Determine the (X, Y) coordinate at the center of the cell enclosing the given text.  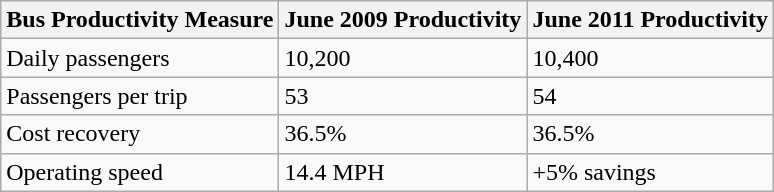
Operating speed (140, 172)
+5% savings (650, 172)
June 2011 Productivity (650, 20)
June 2009 Productivity (403, 20)
Passengers per trip (140, 96)
Daily passengers (140, 58)
Cost recovery (140, 134)
Bus Productivity Measure (140, 20)
53 (403, 96)
10,200 (403, 58)
14.4 MPH (403, 172)
54 (650, 96)
10,400 (650, 58)
